Find where the given text appears and provide that cell's center as (x, y) coordinate. 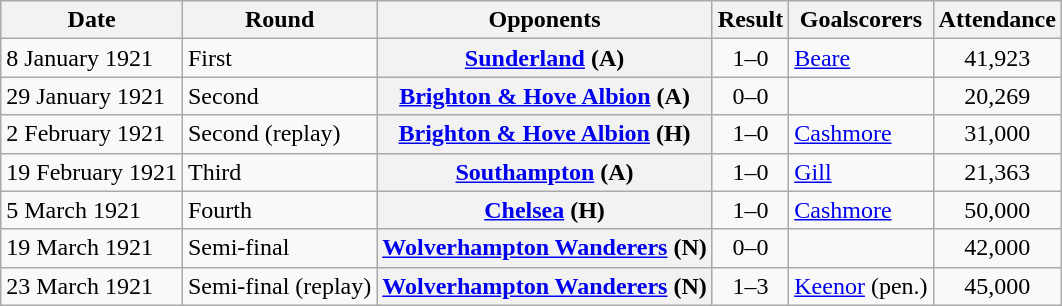
Gill (861, 172)
Brighton & Hove Albion (H) (545, 134)
19 February 1921 (92, 172)
Chelsea (H) (545, 210)
First (279, 58)
Third (279, 172)
45,000 (997, 286)
Round (279, 20)
21,363 (997, 172)
Second (replay) (279, 134)
19 March 1921 (92, 248)
Brighton & Hove Albion (A) (545, 96)
5 March 1921 (92, 210)
1–3 (750, 286)
Semi-final (279, 248)
8 January 1921 (92, 58)
Goalscorers (861, 20)
Semi-final (replay) (279, 286)
20,269 (997, 96)
23 March 1921 (92, 286)
Second (279, 96)
Attendance (997, 20)
Sunderland (A) (545, 58)
50,000 (997, 210)
31,000 (997, 134)
42,000 (997, 248)
Southampton (A) (545, 172)
Date (92, 20)
Beare (861, 58)
Result (750, 20)
Keenor (pen.) (861, 286)
Fourth (279, 210)
2 February 1921 (92, 134)
Opponents (545, 20)
29 January 1921 (92, 96)
41,923 (997, 58)
